Return the (X, Y) coordinate for the center point of the cell that contains the specified text.  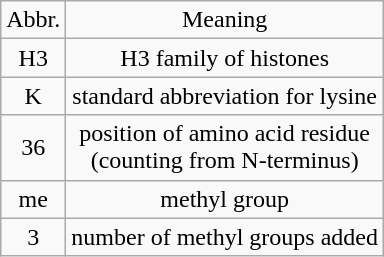
methyl group (225, 199)
Meaning (225, 20)
H3 (34, 58)
number of methyl groups added (225, 237)
3 (34, 237)
me (34, 199)
standard abbreviation for lysine (225, 96)
K (34, 96)
position of amino acid residue(counting from N-terminus) (225, 148)
H3 family of histones (225, 58)
36 (34, 148)
Abbr. (34, 20)
